Scan for the cell matching the given text and deliver its [x, y] coordinate at center. 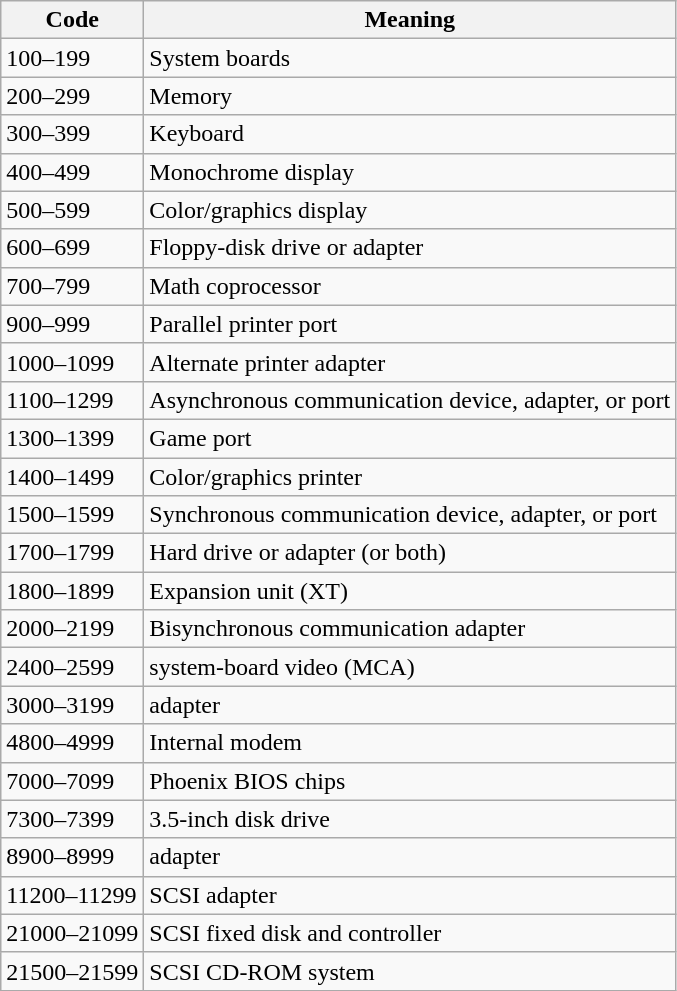
100–199 [72, 58]
1100–1299 [72, 400]
SCSI adapter [410, 895]
system-board video (MCA) [410, 667]
1500–1599 [72, 515]
Memory [410, 96]
Parallel printer port [410, 324]
3000–3199 [72, 705]
700–799 [72, 286]
Asynchronous communication device, adapter, or port [410, 400]
Phoenix BIOS chips [410, 781]
Color/graphics display [410, 210]
1800–1899 [72, 591]
Alternate printer adapter [410, 362]
Color/graphics printer [410, 477]
Expansion unit (XT) [410, 591]
500–599 [72, 210]
7300–7399 [72, 819]
900–999 [72, 324]
Floppy-disk drive or adapter [410, 248]
200–299 [72, 96]
System boards [410, 58]
Hard drive or adapter (or both) [410, 553]
Keyboard [410, 134]
7000–7099 [72, 781]
SCSI fixed disk and controller [410, 933]
Math coprocessor [410, 286]
1000–1099 [72, 362]
1300–1399 [72, 438]
4800–4999 [72, 743]
Code [72, 20]
SCSI CD-ROM system [410, 971]
Game port [410, 438]
Monochrome display [410, 172]
11200–11299 [72, 895]
300–399 [72, 134]
Bisynchronous communication adapter [410, 629]
8900–8999 [72, 857]
21500–21599 [72, 971]
Synchronous communication device, adapter, or port [410, 515]
2000–2199 [72, 629]
3.5-inch disk drive [410, 819]
1700–1799 [72, 553]
Meaning [410, 20]
2400–2599 [72, 667]
400–499 [72, 172]
600–699 [72, 248]
1400–1499 [72, 477]
21000–21099 [72, 933]
Internal modem [410, 743]
